Return (X, Y) of the center of cell containing provided text 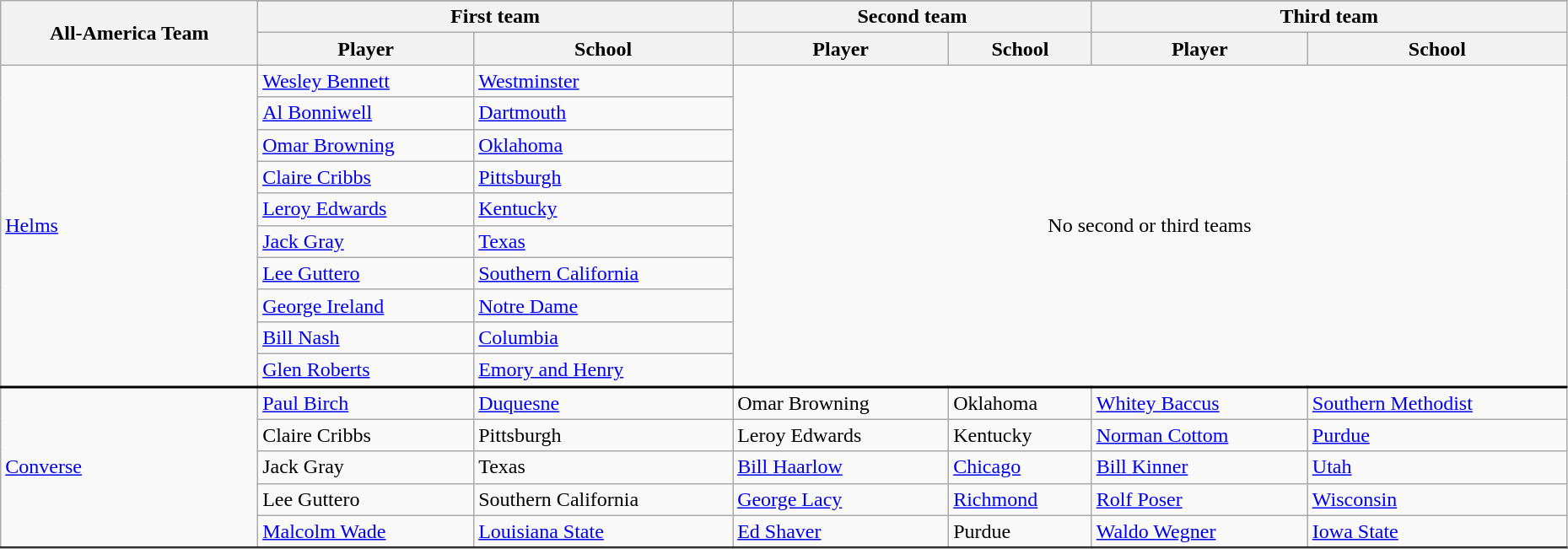
Ed Shaver (841, 531)
Bill Haarlow (841, 467)
Notre Dame (604, 305)
Converse (130, 467)
Third team (1329, 17)
Wisconsin (1437, 499)
Columbia (604, 337)
Duquesne (604, 403)
Dartmouth (604, 113)
Wesley Bennett (366, 81)
Bill Nash (366, 337)
Southern Methodist (1437, 403)
Emory and Henry (604, 369)
Louisiana State (604, 531)
Iowa State (1437, 531)
Waldo Wegner (1199, 531)
Whitey Baccus (1199, 403)
All-America Team (130, 33)
Bill Kinner (1199, 467)
Utah (1437, 467)
Paul Birch (366, 403)
George Lacy (841, 499)
Richmond (1021, 499)
George Ireland (366, 305)
Westminster (604, 81)
Al Bonniwell (366, 113)
Chicago (1021, 467)
Rolf Poser (1199, 499)
Glen Roberts (366, 369)
Norman Cottom (1199, 435)
Malcolm Wade (366, 531)
First team (496, 17)
Second team (913, 17)
Helms (130, 226)
No second or third teams (1150, 226)
